Search for the cell housing the specified text and yield its (x, y) center coordinate. 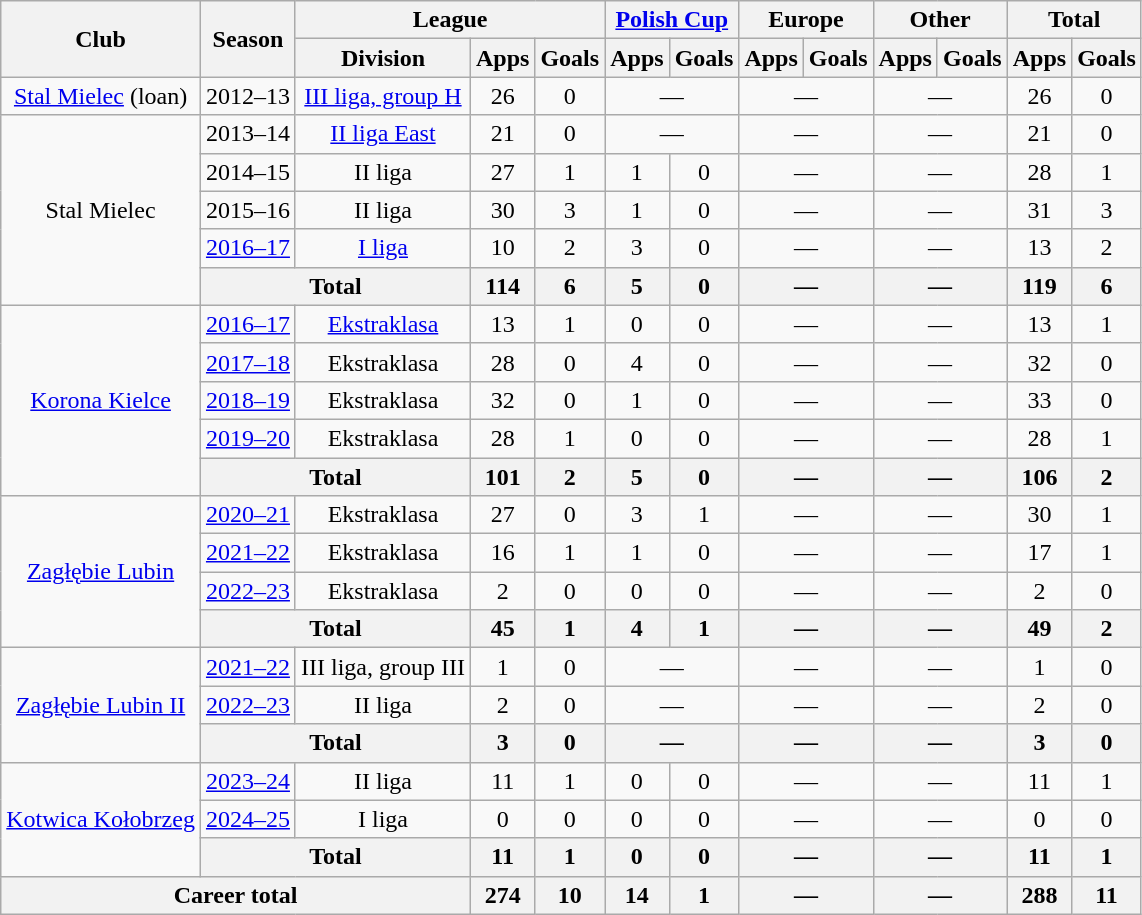
101 (502, 477)
45 (502, 629)
III liga, group III (382, 667)
Stal Mielec (loan) (101, 96)
2020–21 (248, 515)
2012–13 (248, 96)
2019–20 (248, 438)
Kotwica Kołobrzeg (101, 819)
II liga East (382, 134)
49 (1039, 629)
33 (1039, 400)
288 (1039, 895)
Polish Cup (672, 20)
Zagłębie Lubin (101, 572)
119 (1039, 286)
17 (1039, 553)
III liga, group H (382, 96)
Stal Mielec (101, 210)
Division (382, 58)
Korona Kielce (101, 400)
31 (1039, 210)
Club (101, 39)
114 (502, 286)
16 (502, 553)
Zagłębie Lubin II (101, 705)
2023–24 (248, 781)
2024–25 (248, 819)
14 (637, 895)
Other (940, 20)
League (450, 20)
2015–16 (248, 210)
2014–15 (248, 172)
2013–14 (248, 134)
Season (248, 39)
Career total (236, 895)
2018–19 (248, 400)
2017–18 (248, 362)
106 (1039, 477)
274 (502, 895)
Europe (806, 20)
